Extract the [x, y] coordinate from the center of the cell holding the provided text.  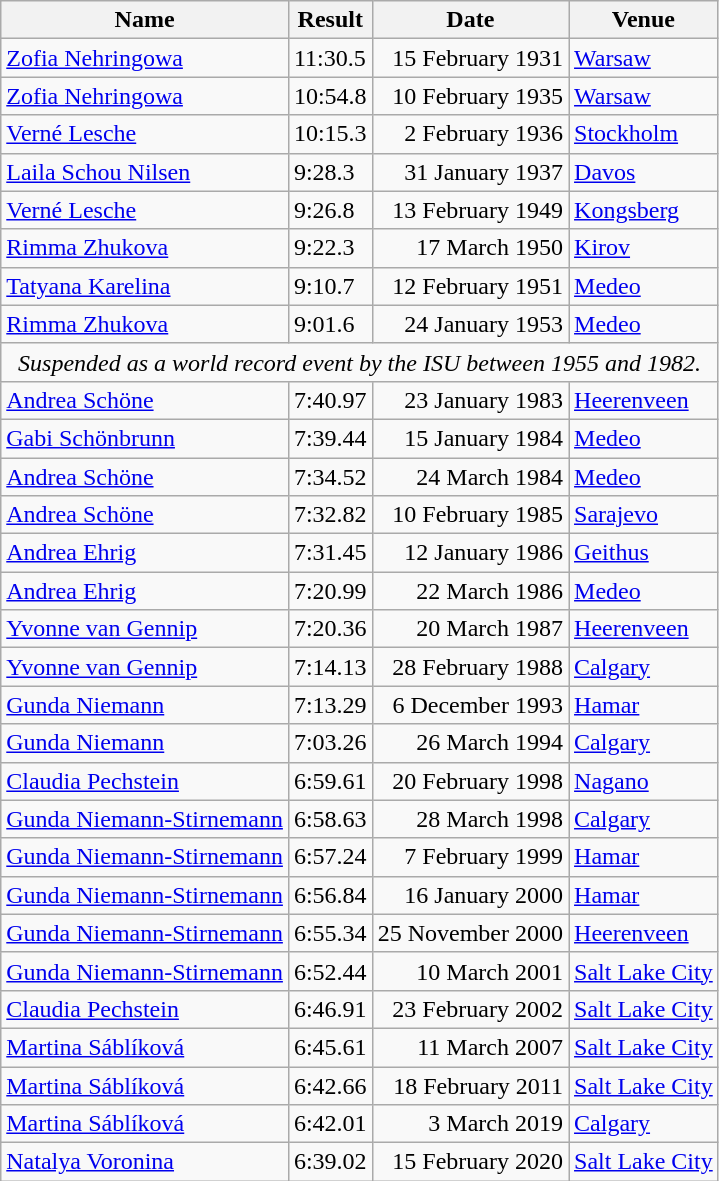
7:14.13 [330, 667]
9:01.6 [330, 324]
Result [330, 20]
11 March 2007 [470, 1047]
12 February 1951 [470, 286]
6:42.01 [330, 1124]
13 February 1949 [470, 210]
7:31.45 [330, 553]
Nagano [644, 781]
7:39.44 [330, 438]
6 December 1993 [470, 705]
26 March 1994 [470, 743]
Laila Schou Nilsen [145, 172]
20 February 1998 [470, 781]
6:52.44 [330, 971]
7:13.29 [330, 705]
6:55.34 [330, 933]
9:10.7 [330, 286]
Davos [644, 172]
6:45.61 [330, 1047]
6:42.66 [330, 1085]
6:46.91 [330, 1009]
23 February 2002 [470, 1009]
9:28.3 [330, 172]
22 March 1986 [470, 591]
7:40.97 [330, 400]
10 February 1985 [470, 515]
2 February 1936 [470, 134]
15 February 1931 [470, 58]
9:22.3 [330, 248]
28 February 1988 [470, 667]
Venue [644, 20]
7:20.36 [330, 629]
10 February 1935 [470, 96]
24 March 1984 [470, 477]
10 March 2001 [470, 971]
24 January 1953 [470, 324]
7 February 1999 [470, 857]
3 March 2019 [470, 1124]
6:39.02 [330, 1162]
15 January 1984 [470, 438]
18 February 2011 [470, 1085]
10:54.8 [330, 96]
Gabi Schönbrunn [145, 438]
7:32.82 [330, 515]
Stockholm [644, 134]
9:26.8 [330, 210]
Kirov [644, 248]
11:30.5 [330, 58]
Tatyana Karelina [145, 286]
7:03.26 [330, 743]
28 March 1998 [470, 819]
12 January 1986 [470, 553]
Kongsberg [644, 210]
25 November 2000 [470, 933]
Sarajevo [644, 515]
6:57.24 [330, 857]
6:59.61 [330, 781]
Geithus [644, 553]
6:56.84 [330, 895]
17 March 1950 [470, 248]
Name [145, 20]
Suspended as a world record event by the ISU between 1955 and 1982. [360, 362]
Date [470, 20]
7:34.52 [330, 477]
16 January 2000 [470, 895]
23 January 1983 [470, 400]
20 March 1987 [470, 629]
10:15.3 [330, 134]
7:20.99 [330, 591]
15 February 2020 [470, 1162]
31 January 1937 [470, 172]
Natalya Voronina [145, 1162]
6:58.63 [330, 819]
